Provide the (x, y) coordinate of the cell's center where the given text is located.  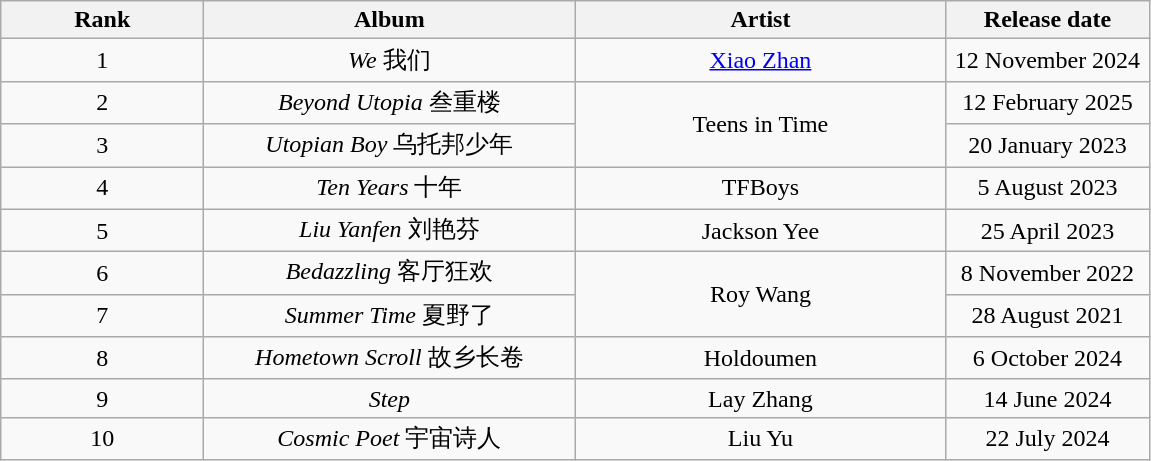
6 October 2024 (1048, 358)
Jackson Yee (760, 230)
7 (102, 316)
Release date (1048, 20)
Ten Years 十年 (390, 188)
5 (102, 230)
Hometown Scroll 故乡长卷 (390, 358)
12 February 2025 (1048, 102)
Utopian Boy 乌托邦少年 (390, 146)
Holdoumen (760, 358)
We 我们 (390, 60)
6 (102, 274)
3 (102, 146)
8 (102, 358)
TFBoys (760, 188)
Artist (760, 20)
2 (102, 102)
25 April 2023 (1048, 230)
Bedazzling 客厅狂欢 (390, 274)
9 (102, 398)
Beyond Utopia 叁重楼 (390, 102)
1 (102, 60)
28 August 2021 (1048, 316)
Liu Yanfen 刘艳芬 (390, 230)
Summer Time 夏野了 (390, 316)
Step (390, 398)
14 June 2024 (1048, 398)
Teens in Time (760, 124)
5 August 2023 (1048, 188)
12 November 2024 (1048, 60)
4 (102, 188)
Roy Wang (760, 294)
Cosmic Poet 宇宙诗人 (390, 438)
8 November 2022 (1048, 274)
20 January 2023 (1048, 146)
Album (390, 20)
22 July 2024 (1048, 438)
Lay Zhang (760, 398)
Xiao Zhan (760, 60)
Rank (102, 20)
10 (102, 438)
Liu Yu (760, 438)
